Identify which cell holds the provided text, then report its (X, Y) central coordinate. 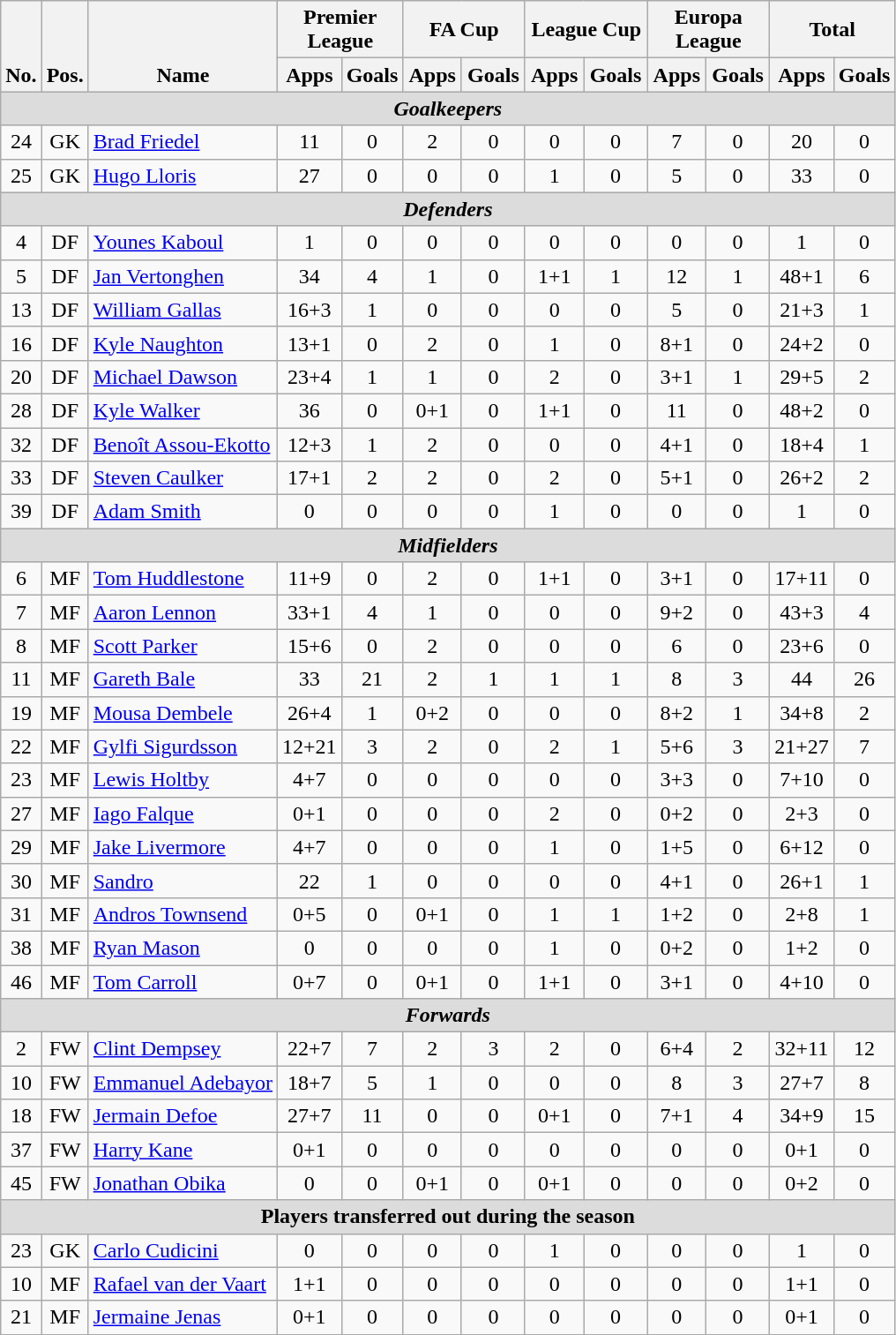
9+2 (677, 612)
Benoît Assou-Ekotto (183, 444)
Sandro (183, 881)
0+5 (310, 914)
24+2 (803, 343)
18 (21, 1116)
28 (21, 410)
Name (183, 46)
2+8 (803, 914)
1+5 (677, 847)
Defenders (448, 209)
Andros Townsend (183, 914)
23+6 (803, 646)
15 (864, 1116)
5+1 (677, 478)
Michael Dawson (183, 377)
Players transferred out during the season (448, 1217)
Brad Friedel (183, 142)
Aaron Lennon (183, 612)
Lewis Holtby (183, 780)
32 (21, 444)
21+3 (803, 310)
29 (21, 847)
Midfielders (448, 545)
8+2 (677, 713)
45 (21, 1183)
Gareth Bale (183, 679)
Mousa Dembele (183, 713)
William Gallas (183, 310)
Harry Kane (183, 1150)
32+11 (803, 1049)
2+3 (803, 814)
5+6 (677, 746)
Emmanuel Adebayor (183, 1083)
26+4 (310, 713)
39 (21, 512)
25 (21, 176)
16 (21, 343)
26 (864, 679)
13+1 (310, 343)
Total (833, 30)
26+1 (803, 881)
22+7 (310, 1049)
48+2 (803, 410)
Iago Falque (183, 814)
7+10 (803, 780)
18+4 (803, 444)
19 (21, 713)
24 (21, 142)
46 (21, 982)
4+10 (803, 982)
No. (21, 46)
Gylfi Sigurdsson (183, 746)
Clint Dempsey (183, 1049)
FA Cup (464, 30)
Jan Vertonghen (183, 276)
Tom Carroll (183, 982)
Kyle Naughton (183, 343)
Tom Huddlestone (183, 579)
12+3 (310, 444)
Jonathan Obika (183, 1183)
12+21 (310, 746)
37 (21, 1150)
7+1 (677, 1116)
26+2 (803, 478)
44 (803, 679)
Europa League (709, 30)
48+1 (803, 276)
Goalkeepers (448, 109)
31 (21, 914)
36 (310, 410)
Steven Caulker (183, 478)
18+7 (310, 1083)
3+3 (677, 780)
Scott Parker (183, 646)
11+9 (310, 579)
30 (21, 881)
Kyle Walker (183, 410)
23+4 (310, 377)
17+1 (310, 478)
League Cup (586, 30)
Younes Kaboul (183, 243)
Jermaine Jenas (183, 1317)
33+1 (310, 612)
17+11 (803, 579)
Jermain Defoe (183, 1116)
29+5 (803, 377)
16+3 (310, 310)
Rafael van der Vaart (183, 1284)
0+7 (310, 982)
13 (21, 310)
Pos. (65, 46)
Ryan Mason (183, 948)
6+12 (803, 847)
Hugo Lloris (183, 176)
15+6 (310, 646)
8+1 (677, 343)
34 (310, 276)
43+3 (803, 612)
21+27 (803, 746)
38 (21, 948)
Adam Smith (183, 512)
Forwards (448, 1016)
Jake Livermore (183, 847)
Premier League (340, 30)
34+8 (803, 713)
34+9 (803, 1116)
6+4 (677, 1049)
Carlo Cudicini (183, 1250)
